Scan for the cell matching the given text and deliver its [x, y] coordinate at center. 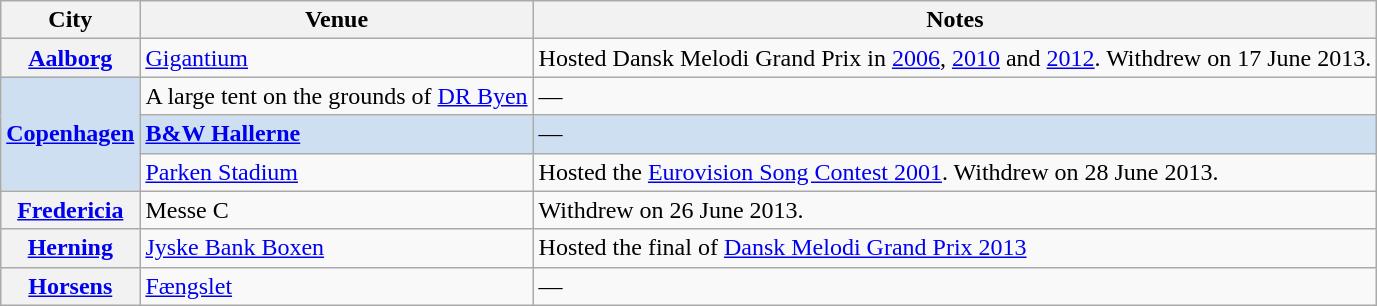
Fredericia [70, 210]
Withdrew on 26 June 2013. [955, 210]
Venue [336, 20]
Hosted Dansk Melodi Grand Prix in 2006, 2010 and 2012. Withdrew on 17 June 2013. [955, 58]
Parken Stadium [336, 172]
City [70, 20]
Fængslet [336, 286]
A large tent on the grounds of DR Byen [336, 96]
Jyske Bank Boxen [336, 248]
Horsens [70, 286]
Copenhagen [70, 134]
Herning [70, 248]
Hosted the Eurovision Song Contest 2001. Withdrew on 28 June 2013. [955, 172]
Hosted the final of Dansk Melodi Grand Prix 2013 [955, 248]
Notes [955, 20]
Aalborg [70, 58]
Messe C [336, 210]
B&W Hallerne [336, 134]
Gigantium [336, 58]
